Return (x, y) of the center of cell containing provided text 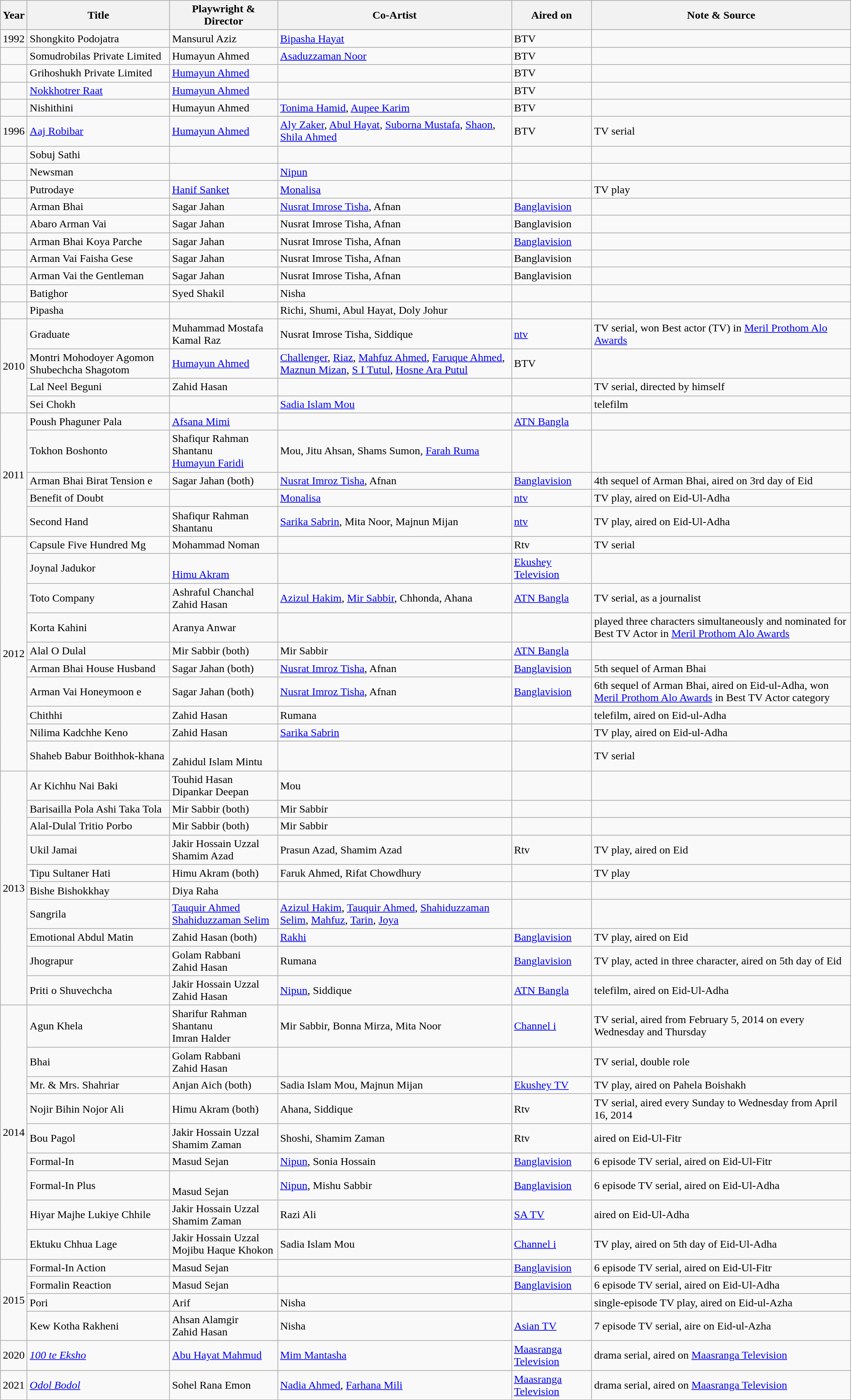
TV serial, won Best actor (TV) in Meril Prothom Alo Awards (721, 334)
Arif (224, 1302)
TV serial, double role (721, 1062)
Tauquir Ahmed Shahiduzzaman Selim (224, 914)
Aly Zaker, Abul Hayat, Suborna Mustafa, Shaon, Shila Ahmed (395, 131)
Jakir Hossain Uzzal Shamim Azad (224, 849)
Syed Shakil (224, 293)
2020 (14, 1355)
Graduate (98, 334)
Nishithini (98, 108)
Emotional Abdul Matin (98, 937)
Somudrobilas Private Limited (98, 56)
Mim Mantasha (395, 1355)
telefilm (721, 404)
Ahana, Siddique (395, 1109)
Second Hand (98, 521)
4th sequel of Arman Bhai, aired on 3rd day of Eid (721, 481)
Zahid Hasan (both) (224, 937)
Arman Bhai House Husband (98, 668)
Title (98, 15)
Arman Vai Faisha Gese (98, 259)
Montri Mohodoyer Agomon Shubechcha Shagotom (98, 364)
Nokkhotrer Raat (98, 90)
Razi Ali (395, 1215)
Mr. & Mrs. Shahriar (98, 1085)
Shaheb Babur Boithhok-khana (98, 756)
Mou (395, 786)
Diya Raha (224, 890)
2010 (14, 366)
played three characters simultaneously and nominated for Best TV Actor in Meril Prothom Alo Awards (721, 627)
Ekushey Television (551, 568)
7 episode TV serial, aire on Eid-ul-Azha (721, 1326)
Toto Company (98, 597)
Arman Bhai Birat Tension e (98, 481)
Nipun (395, 172)
Sharifur Rahman Shantanu Imran Halder (224, 1026)
Nojir Bihin Nojor Ali (98, 1109)
Muhammad Mostafa Kamal Raz (224, 334)
TV play, aired on Pahela Boishakh (721, 1085)
Sarika Sabrin (395, 733)
Nilima Kadchhe Keno (98, 733)
Sei Chokh (98, 404)
2011 (14, 475)
Benefit of Doubt (98, 498)
Bhai (98, 1062)
Batighor (98, 293)
Jakir Hossain Uzzal Mojibu Haque Khokon (224, 1244)
Abu Hayat Mahmud (224, 1355)
Alal-Dulal Tritio Porbo (98, 826)
Sangrila (98, 914)
2014 (14, 1132)
Formalin Reaction (98, 1285)
Azizul Hakim, Mir Sabbir, Chhonda, Ahana (395, 597)
Nipun, Siddique (395, 990)
2021 (14, 1385)
Touhid Hasan Dipankar Deepan (224, 786)
Note & Source (721, 15)
Chithhi (98, 715)
Sarika Sabrin, Mita Noor, Majnun Mijan (395, 521)
Poush Phaguner Pala (98, 422)
Anjan Aich (both) (224, 1085)
Sadia Islam Mou, Majnun Mijan (395, 1085)
Aaj Robibar (98, 131)
aired on Eid-Ul-Fitr (721, 1139)
100 te Eksho (98, 1355)
Jakir Hossain Uzzal Zahid Hasan (224, 990)
Ektuku Chhua Lage (98, 1244)
Asian TV (551, 1326)
TV serial, as a journalist (721, 597)
Kew Kotha Rakheni (98, 1326)
TV serial, aired from February 5, 2014 on every Wednesday and Thursday (721, 1026)
Faruk Ahmed, Rifat Chowdhury (395, 873)
telefilm, aired on Eid-ul-Adha (721, 715)
Arman Bhai Koya Parche (98, 241)
Pori (98, 1302)
Challenger, Riaz, Mahfuz Ahmed, Faruque Ahmed, Maznun Mizan, S I Tutul, Hosne Ara Putul (395, 364)
Shongkito Podojatra (98, 39)
TV play, acted in three character, aired on 5th day of Eid (721, 960)
Aranya Anwar (224, 627)
5th sequel of Arman Bhai (721, 668)
Formal-In (98, 1162)
TV serial, directed by himself (721, 387)
Hiyar Majhe Lukiye Chhile (98, 1215)
Rakhi (395, 937)
Korta Kahini (98, 627)
Himu Akram (224, 568)
1992 (14, 39)
Bishe Bishokkhay (98, 890)
TV play, aired on 5th day of Eid-Ul-Adha (721, 1244)
Priti o Shuvechcha (98, 990)
Ahsan Alamgir Zahid Hasan (224, 1326)
single-episode TV play, aired on Eid-ul-Azha (721, 1302)
Mou, Jitu Ahsan, Shams Sumon, Farah Ruma (395, 451)
Sohel Rana Emon (224, 1385)
2012 (14, 653)
Mohammad Noman (224, 545)
Abaro Arman Vai (98, 224)
Ashraful Chanchal Zahid Hasan (224, 597)
Newsman (98, 172)
Mir Sabbir, Bonna Mirza, Mita Noor (395, 1026)
Azizul Hakim, Tauquir Ahmed, Shahiduzzaman Selim, Mahfuz, Tarin, Joya (395, 914)
SA TV (551, 1215)
Arman Vai the Gentleman (98, 276)
TV serial, aired every Sunday to Wednesday from April 16, 2014 (721, 1109)
Afsana Mimi (224, 422)
Jhograpur (98, 960)
Nipun, Mishu Sabbir (395, 1185)
2015 (14, 1300)
Shafiqur Rahman Shantanu (224, 521)
Richi, Shumi, Abul Hayat, Doly Johur (395, 311)
Playwright & Director (224, 15)
Ar Kichhu Nai Baki (98, 786)
Formal-In Plus (98, 1185)
Sobuj Sathi (98, 155)
telefilm, aired on Eid-Ul-Adha (721, 990)
Formal-In Action (98, 1268)
Lal Neel Beguni (98, 387)
Bipasha Hayat (395, 39)
6th sequel of Arman Bhai, aired on Eid-ul-Adha, won Meril Prothom Alo Awards in Best TV Actor category (721, 692)
Asaduzzaman Noor (395, 56)
Prasun Azad, Shamim Azad (395, 849)
Nusrat Imrose Tisha, Siddique (395, 334)
Ukil Jamai (98, 849)
Nadia Ahmed, Farhana Mili (395, 1385)
2013 (14, 888)
Shafiqur Rahman Shantanu Humayun Faridi (224, 451)
TV play, aired on Eid-ul-Adha (721, 733)
Tokhon Boshonto (98, 451)
Arman Bhai (98, 206)
Arman Vai Honeymoon e (98, 692)
Co-Artist (395, 15)
Aired on (551, 15)
Alal O Dulal (98, 651)
Joynal Jadukor (98, 568)
Putrodaye (98, 189)
Odol Bodol (98, 1385)
Tonima Hamid, Aupee Karim (395, 108)
1996 (14, 131)
Grihoshukh Private Limited (98, 73)
Nipun, Sonia Hossain (395, 1162)
Barisailla Pola Ashi Taka Tola (98, 809)
Agun Khela (98, 1026)
Tipu Sultaner Hati (98, 873)
Year (14, 15)
Shoshi, Shamim Zaman (395, 1139)
Hanif Sanket (224, 189)
Zahidul Islam Mintu (224, 756)
Ekushey TV (551, 1085)
Pipasha (98, 311)
Capsule Five Hundred Mg (98, 545)
Mansurul Aziz (224, 39)
aired on Eid-Ul-Adha (721, 1215)
Bou Pagol (98, 1139)
